Identify which cell holds the provided text, then report its [x, y] central coordinate. 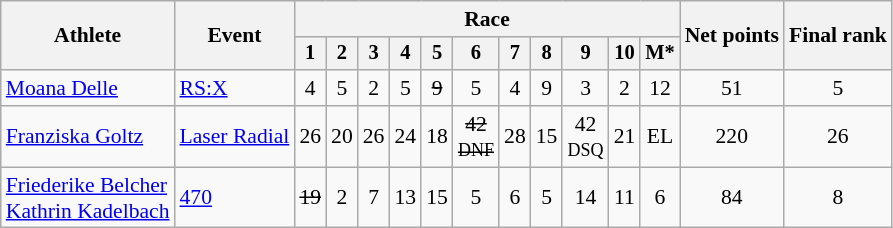
13 [405, 198]
14 [585, 198]
19 [310, 198]
Athlete [88, 36]
42DSQ [585, 136]
Net points [732, 36]
84 [732, 198]
21 [625, 136]
M* [660, 54]
24 [405, 136]
Event [235, 36]
12 [660, 88]
Franziska Goltz [88, 136]
Final rank [838, 36]
18 [437, 136]
Friederike BelcherKathrin Kadelbach [88, 198]
10 [625, 54]
20 [342, 136]
EL [660, 136]
28 [515, 136]
RS:X [235, 88]
Moana Delle [88, 88]
220 [732, 136]
11 [625, 198]
470 [235, 198]
51 [732, 88]
Laser Radial [235, 136]
1 [310, 54]
Race [486, 19]
42DNF [476, 136]
